Find where the given text appears and provide that cell's center as (X, Y) coordinate. 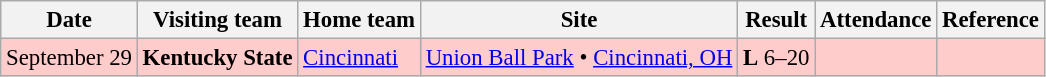
Kentucky State (218, 58)
September 29 (69, 58)
Date (69, 20)
Site (578, 20)
Visiting team (218, 20)
Attendance (876, 20)
L 6–20 (776, 58)
Result (776, 20)
Cincinnati (360, 58)
Home team (360, 20)
Union Ball Park • Cincinnati, OH (578, 58)
Reference (991, 20)
